Return (X, Y) of the center of cell containing provided text 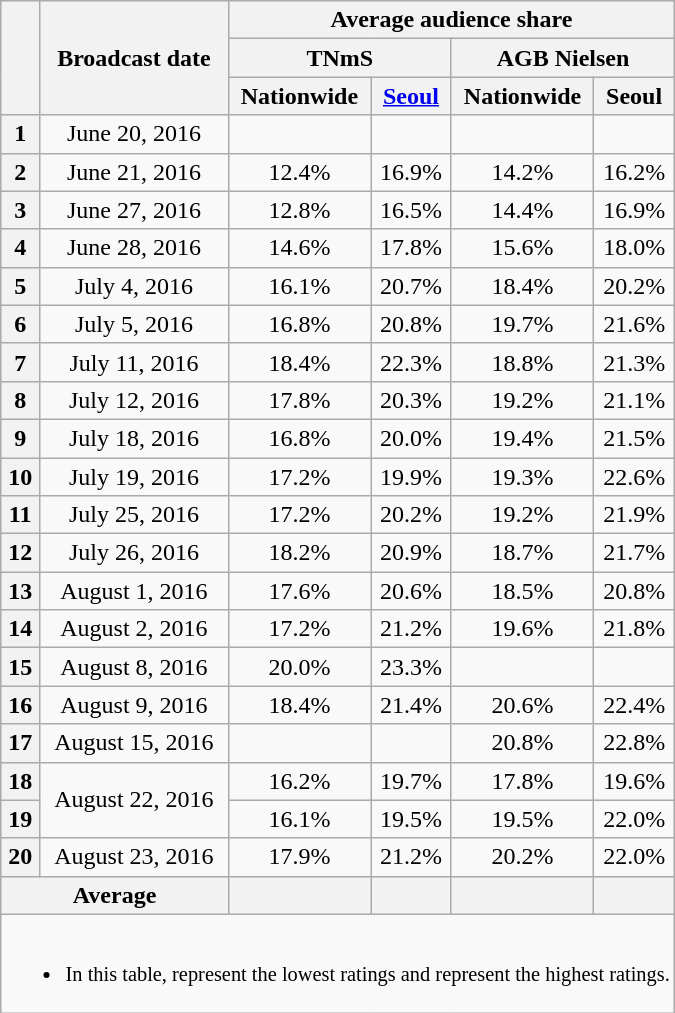
July 4, 2016 (134, 286)
2 (20, 172)
21.5% (634, 438)
19.9% (412, 477)
21.7% (634, 553)
22.6% (634, 477)
20.9% (412, 553)
20.7% (412, 286)
15.6% (522, 248)
August 15, 2016 (134, 743)
July 12, 2016 (134, 400)
10 (20, 477)
1 (20, 134)
21.6% (634, 324)
July 19, 2016 (134, 477)
18.2% (299, 553)
August 22, 2016 (134, 800)
17 (20, 743)
21.3% (634, 362)
22.4% (634, 705)
22.3% (412, 362)
17.6% (299, 591)
June 28, 2016 (134, 248)
15 (20, 667)
21.9% (634, 515)
14.4% (522, 210)
4 (20, 248)
12.4% (299, 172)
8 (20, 400)
August 9, 2016 (134, 705)
TNmS (340, 58)
June 20, 2016 (134, 134)
22.8% (634, 743)
12.8% (299, 210)
August 23, 2016 (134, 857)
18.5% (522, 591)
16 (20, 705)
14.2% (522, 172)
18.8% (522, 362)
Average (115, 895)
13 (20, 591)
Broadcast date (134, 58)
AGB Nielsen (562, 58)
11 (20, 515)
August 8, 2016 (134, 667)
14 (20, 629)
17.9% (299, 857)
June 27, 2016 (134, 210)
12 (20, 553)
July 26, 2016 (134, 553)
June 21, 2016 (134, 172)
21.4% (412, 705)
3 (20, 210)
16.5% (412, 210)
18.0% (634, 248)
July 18, 2016 (134, 438)
July 25, 2016 (134, 515)
In this table, represent the lowest ratings and represent the highest ratings. (338, 963)
20 (20, 857)
7 (20, 362)
21.8% (634, 629)
18 (20, 781)
July 5, 2016 (134, 324)
6 (20, 324)
5 (20, 286)
19.4% (522, 438)
20.3% (412, 400)
21.1% (634, 400)
August 1, 2016 (134, 591)
19 (20, 819)
August 2, 2016 (134, 629)
19.3% (522, 477)
23.3% (412, 667)
Average audience share (451, 20)
18.7% (522, 553)
July 11, 2016 (134, 362)
9 (20, 438)
14.6% (299, 248)
